Return the (X, Y) coordinate for the center point of the cell that contains the specified text.  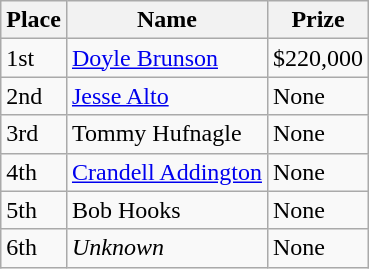
Tommy Hufnagle (166, 134)
Prize (318, 20)
Place (34, 20)
3rd (34, 134)
4th (34, 172)
$220,000 (318, 58)
Jesse Alto (166, 96)
Crandell Addington (166, 172)
Doyle Brunson (166, 58)
1st (34, 58)
2nd (34, 96)
Bob Hooks (166, 210)
6th (34, 248)
5th (34, 210)
Unknown (166, 248)
Name (166, 20)
